Identify which cell holds the provided text, then report its (x, y) central coordinate. 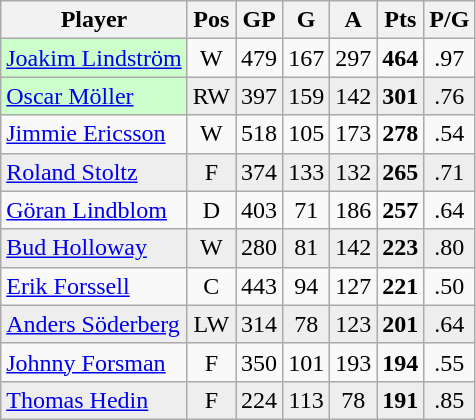
P/G (450, 20)
314 (260, 324)
94 (306, 286)
113 (306, 400)
Joakim Lindström (94, 58)
224 (260, 400)
301 (400, 96)
186 (354, 210)
518 (260, 134)
123 (354, 324)
132 (354, 172)
C (211, 286)
.55 (450, 362)
Pos (211, 20)
Anders Söderberg (94, 324)
D (211, 210)
127 (354, 286)
Player (94, 20)
265 (400, 172)
Thomas Hedin (94, 400)
201 (400, 324)
173 (354, 134)
Oscar Möller (94, 96)
G (306, 20)
.80 (450, 248)
.71 (450, 172)
479 (260, 58)
280 (260, 248)
133 (306, 172)
194 (400, 362)
LW (211, 324)
297 (354, 58)
Johnny Forsman (94, 362)
71 (306, 210)
Erik Forssell (94, 286)
374 (260, 172)
464 (400, 58)
RW (211, 96)
193 (354, 362)
.50 (450, 286)
Roland Stoltz (94, 172)
81 (306, 248)
A (354, 20)
Göran Lindblom (94, 210)
223 (400, 248)
257 (400, 210)
Pts (400, 20)
101 (306, 362)
221 (400, 286)
278 (400, 134)
403 (260, 210)
397 (260, 96)
105 (306, 134)
350 (260, 362)
443 (260, 286)
GP (260, 20)
Jimmie Ericsson (94, 134)
Bud Holloway (94, 248)
.54 (450, 134)
.97 (450, 58)
.85 (450, 400)
167 (306, 58)
191 (400, 400)
.76 (450, 96)
159 (306, 96)
